Determine the (X, Y) coordinate at the center of the cell enclosing the given text.  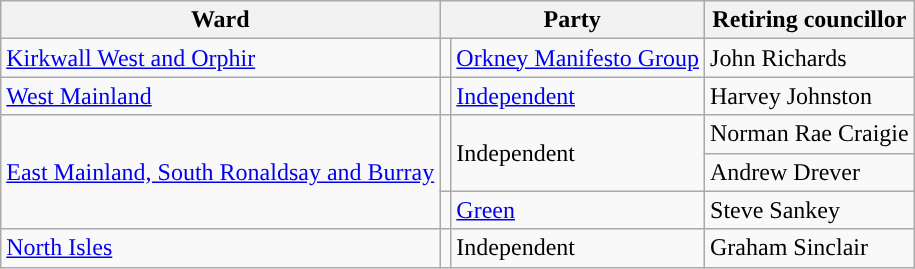
Steve Sankey (810, 210)
Party (572, 20)
Orkney Manifesto Group (578, 58)
Harvey Johnston (810, 96)
Green (578, 210)
Andrew Drever (810, 172)
Graham Sinclair (810, 248)
West Mainland (220, 96)
Kirkwall West and Orphir (220, 58)
East Mainland, South Ronaldsay and Burray (220, 172)
Ward (220, 20)
Norman Rae Craigie (810, 134)
John Richards (810, 58)
Retiring councillor (810, 20)
North Isles (220, 248)
